Detect which cell encompasses the target text, then output its [X, Y] center coordinate. 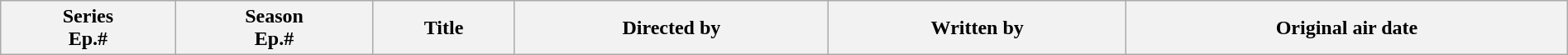
SeasonEp.# [275, 28]
Written by [978, 28]
Original air date [1347, 28]
Title [443, 28]
SeriesEp.# [88, 28]
Directed by [672, 28]
